Capture the cell that displays the provided text and extract its [X, Y] central coordinate. 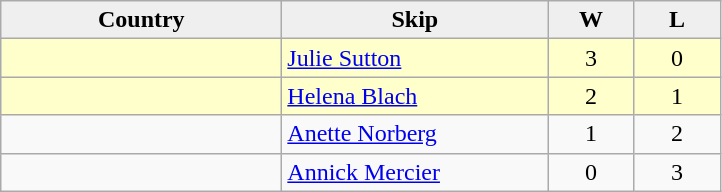
Country [142, 20]
W [591, 20]
Skip [415, 20]
Anette Norberg [415, 134]
Annick Mercier [415, 172]
Helena Blach [415, 96]
Julie Sutton [415, 58]
L [677, 20]
